Identify which cell holds the provided text, then report its (x, y) central coordinate. 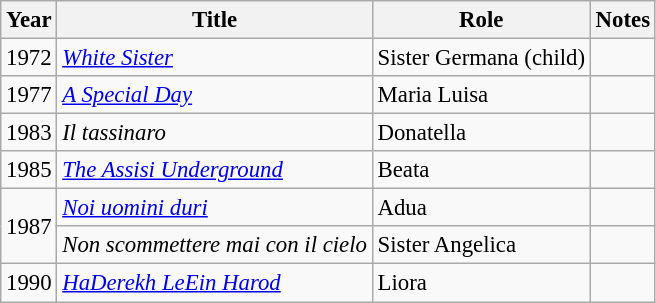
White Sister (214, 58)
1983 (29, 133)
Role (481, 20)
Year (29, 20)
1972 (29, 58)
Sister Angelica (481, 245)
1977 (29, 95)
Donatella (481, 133)
Title (214, 20)
Beata (481, 170)
1985 (29, 170)
Notes (622, 20)
Non scommettere mai con il cielo (214, 245)
HaDerekh LeEin Harod (214, 283)
A Special Day (214, 95)
1987 (29, 226)
1990 (29, 283)
The Assisi Underground (214, 170)
Sister Germana (child) (481, 58)
Il tassinaro (214, 133)
Adua (481, 208)
Liora (481, 283)
Maria Luisa (481, 95)
Noi uomini duri (214, 208)
